From the cell containing the given text, extract its center point as (X, Y) coordinate. 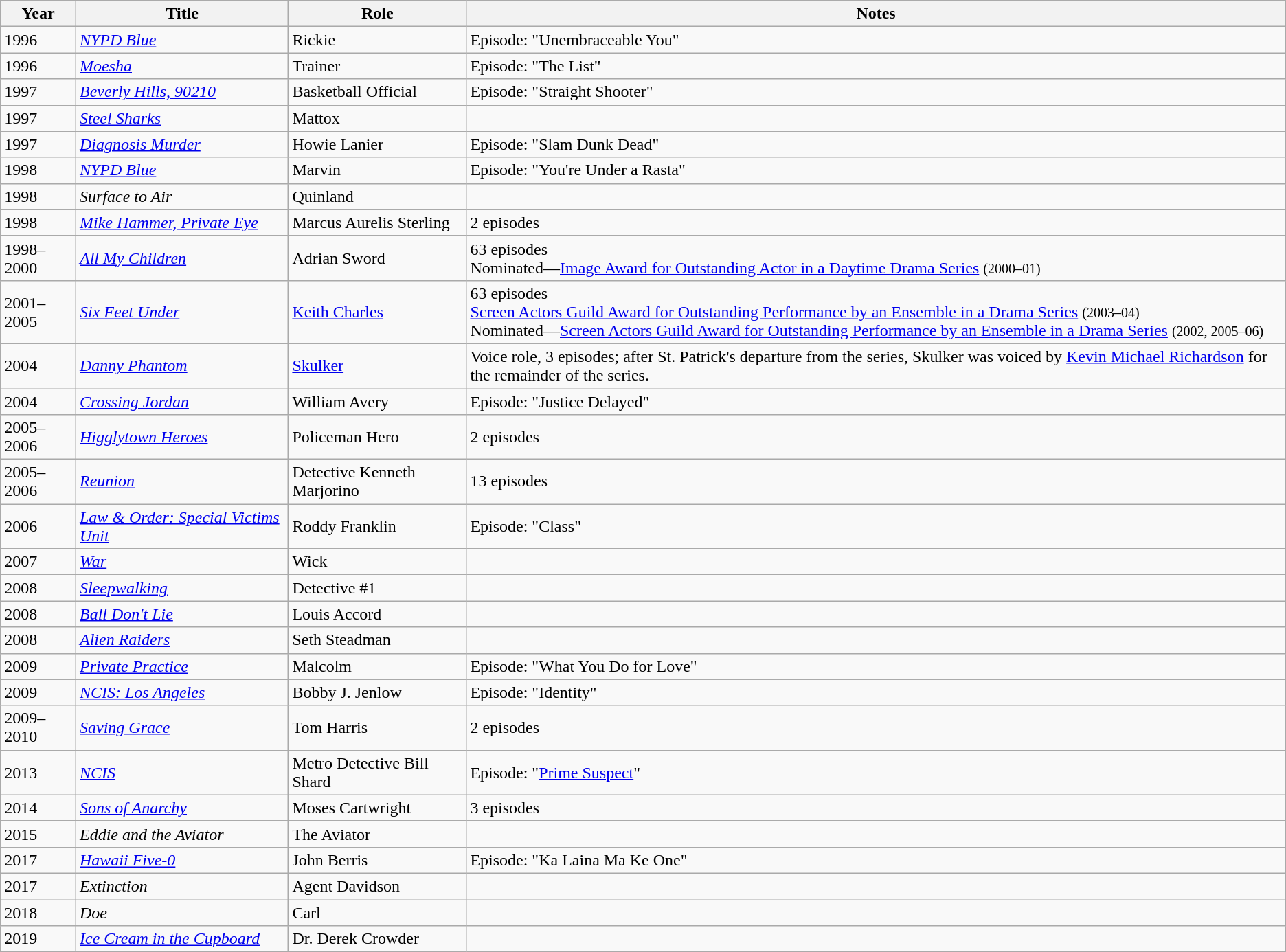
Episode: "Identity" (876, 692)
Reunion (181, 482)
Steel Sharks (181, 118)
Wick (378, 562)
NCIS: Los Angeles (181, 692)
Moses Cartwright (378, 808)
Year (38, 14)
3 episodes (876, 808)
Moesha (181, 66)
Episode: "What You Do for Love" (876, 666)
Mike Hammer, Private Eye (181, 223)
Ball Don't Lie (181, 614)
Marcus Aurelis Sterling (378, 223)
Episode: "Class" (876, 526)
Beverly Hills, 90210 (181, 92)
Role (378, 14)
Marvin (378, 170)
Rickie (378, 40)
63 episodesNominated—Image Award for Outstanding Actor in a Daytime Drama Series (2000–01) (876, 258)
2007 (38, 562)
Diagnosis Murder (181, 144)
Sons of Anarchy (181, 808)
2013 (38, 772)
John Berris (378, 860)
Extinction (181, 886)
Mattox (378, 118)
Episode: "Ka Laina Ma Ke One" (876, 860)
Quinland (378, 196)
William Avery (378, 402)
Episode: "Slam Dunk Dead" (876, 144)
Dr. Derek Crowder (378, 939)
Episode: "Straight Shooter" (876, 92)
Seth Steadman (378, 640)
Howie Lanier (378, 144)
Episode: "Prime Suspect" (876, 772)
Bobby J. Jenlow (378, 692)
Malcolm (378, 666)
1998–2000 (38, 258)
Basketball Official (378, 92)
Eddie and the Aviator (181, 834)
2006 (38, 526)
Episode: "You're Under a Rasta" (876, 170)
Ice Cream in the Cupboard (181, 939)
2001–2005 (38, 312)
Louis Accord (378, 614)
2014 (38, 808)
All My Children (181, 258)
Detective #1 (378, 588)
Surface to Air (181, 196)
Alien Raiders (181, 640)
Adrian Sword (378, 258)
Saving Grace (181, 728)
Danny Phantom (181, 365)
13 episodes (876, 482)
Doe (181, 913)
The Aviator (378, 834)
Skulker (378, 365)
Detective Kenneth Marjorino (378, 482)
Crossing Jordan (181, 402)
Carl (378, 913)
Episode: "The List" (876, 66)
Episode: "Justice Delayed" (876, 402)
Law & Order: Special Victims Unit (181, 526)
Higglytown Heroes (181, 437)
Episode: "Unembraceable You" (876, 40)
Six Feet Under (181, 312)
Trainer (378, 66)
Notes (876, 14)
2009–2010 (38, 728)
War (181, 562)
Keith Charles (378, 312)
Hawaii Five-0 (181, 860)
2018 (38, 913)
2019 (38, 939)
Private Practice (181, 666)
Policeman Hero (378, 437)
Metro Detective Bill Shard (378, 772)
Roddy Franklin (378, 526)
NCIS (181, 772)
2015 (38, 834)
Tom Harris (378, 728)
Agent Davidson (378, 886)
Title (181, 14)
Sleepwalking (181, 588)
